Locate the cell with the specified text and output its [X, Y] center coordinate. 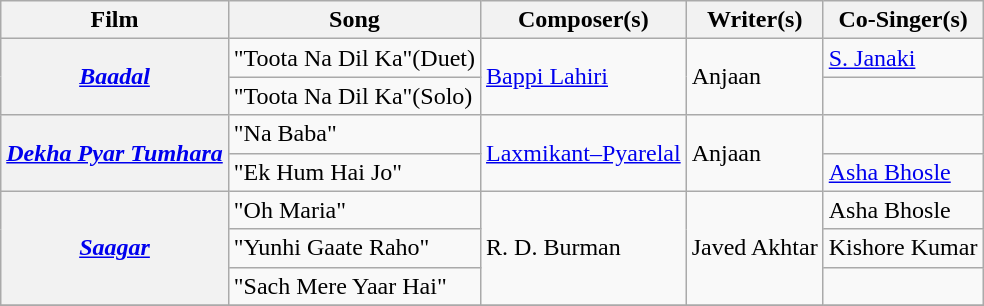
Javed Akhtar [754, 248]
Co-Singer(s) [903, 20]
Kishore Kumar [903, 248]
"Toota Na Dil Ka"(Solo) [354, 96]
"Sach Mere Yaar Hai" [354, 286]
"Ek Hum Hai Jo" [354, 172]
Writer(s) [754, 20]
"Toota Na Dil Ka"(Duet) [354, 58]
"Oh Maria" [354, 210]
Song [354, 20]
"Na Baba" [354, 134]
Film [115, 20]
Dekha Pyar Tumhara [115, 153]
"Yunhi Gaate Raho" [354, 248]
Composer(s) [584, 20]
R. D. Burman [584, 248]
Laxmikant–Pyarelal [584, 153]
Baadal [115, 77]
S. Janaki [903, 58]
Bappi Lahiri [584, 77]
Saagar [115, 248]
